Capture the cell that displays the provided text and extract its [x, y] central coordinate. 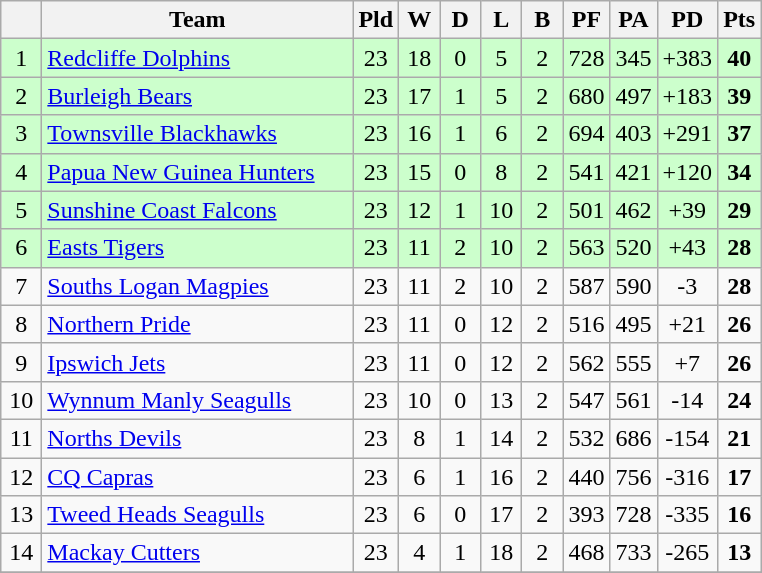
+43 [688, 248]
468 [586, 553]
495 [634, 324]
PF [586, 20]
+7 [688, 362]
Easts Tigers [198, 248]
756 [634, 477]
733 [634, 553]
24 [740, 400]
-154 [688, 438]
Pts [740, 20]
Sunshine Coast Falcons [198, 210]
Pld [376, 20]
Papua New Guinea Hunters [198, 172]
Norths Devils [198, 438]
+39 [688, 210]
694 [586, 134]
34 [740, 172]
-316 [688, 477]
3 [22, 134]
39 [740, 96]
Burleigh Bears [198, 96]
-265 [688, 553]
Tweed Heads Seagulls [198, 515]
Wynnum Manly Seagulls [198, 400]
561 [634, 400]
462 [634, 210]
562 [586, 362]
PA [634, 20]
501 [586, 210]
393 [586, 515]
547 [586, 400]
587 [586, 286]
29 [740, 210]
W [420, 20]
555 [634, 362]
+21 [688, 324]
440 [586, 477]
7 [22, 286]
40 [740, 58]
Townsville Blackhawks [198, 134]
+383 [688, 58]
563 [586, 248]
-335 [688, 515]
686 [634, 438]
345 [634, 58]
+183 [688, 96]
497 [634, 96]
Redcliffe Dolphins [198, 58]
D [460, 20]
CQ Capras [198, 477]
Northern Pride [198, 324]
520 [634, 248]
9 [22, 362]
21 [740, 438]
-3 [688, 286]
516 [586, 324]
+120 [688, 172]
Mackay Cutters [198, 553]
+291 [688, 134]
680 [586, 96]
37 [740, 134]
Ipswich Jets [198, 362]
421 [634, 172]
403 [634, 134]
-14 [688, 400]
590 [634, 286]
PD [688, 20]
Team [198, 20]
532 [586, 438]
15 [420, 172]
541 [586, 172]
Souths Logan Magpies [198, 286]
B [542, 20]
L [502, 20]
